Extract the (X, Y) coordinate from the center of the cell holding the provided text.  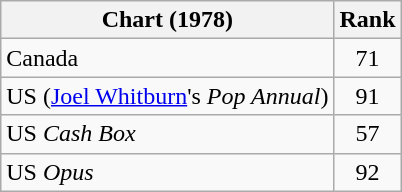
US (Joel Whitburn's Pop Annual) (168, 96)
Chart (1978) (168, 20)
91 (368, 96)
92 (368, 172)
71 (368, 58)
US Cash Box (168, 134)
US Opus (168, 172)
57 (368, 134)
Rank (368, 20)
Canada (168, 58)
